From the cell containing the given text, extract its center point as (X, Y) coordinate. 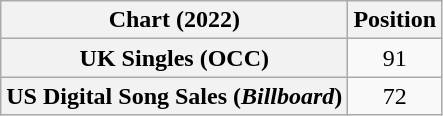
UK Singles (OCC) (174, 58)
Chart (2022) (174, 20)
91 (395, 58)
Position (395, 20)
72 (395, 96)
US Digital Song Sales (Billboard) (174, 96)
